Scan for the cell matching the given text and deliver its (X, Y) coordinate at center. 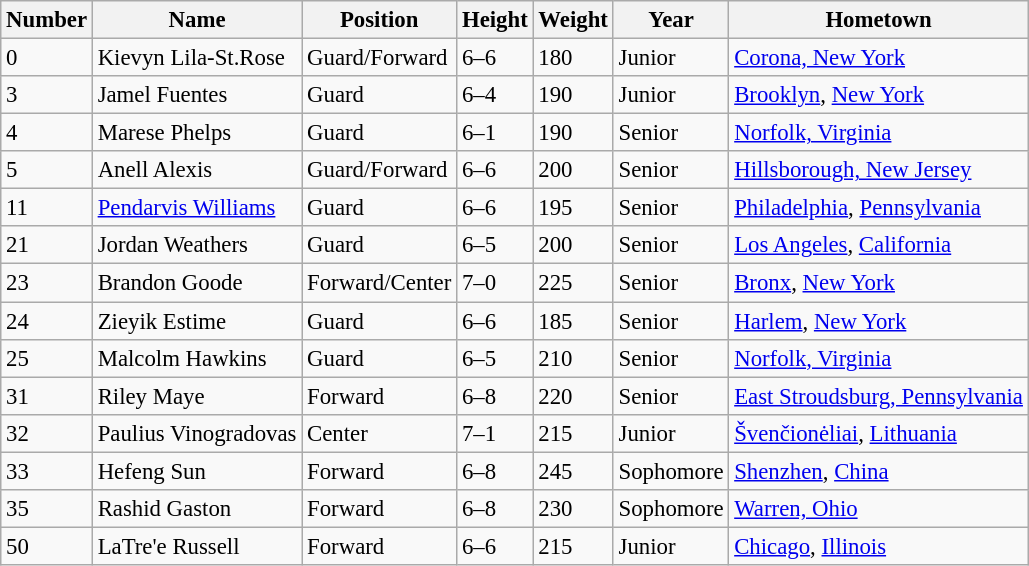
Rashid Gaston (196, 509)
23 (47, 283)
180 (573, 58)
35 (47, 509)
Hometown (878, 20)
Height (495, 20)
Warren, Ohio (878, 509)
Chicago, Illinois (878, 546)
230 (573, 509)
24 (47, 321)
4 (47, 133)
Zieyik Estime (196, 321)
Malcolm Hawkins (196, 358)
Brandon Goode (196, 283)
Riley Maye (196, 396)
Shenzhen, China (878, 471)
33 (47, 471)
0 (47, 58)
Name (196, 20)
Position (380, 20)
11 (47, 208)
225 (573, 283)
Number (47, 20)
Jamel Fuentes (196, 95)
Marese Phelps (196, 133)
245 (573, 471)
Harlem, New York (878, 321)
Paulius Vinogradovas (196, 433)
50 (47, 546)
31 (47, 396)
Kievyn Lila-St.Rose (196, 58)
Brooklyn, New York (878, 95)
195 (573, 208)
25 (47, 358)
Anell Alexis (196, 170)
5 (47, 170)
Philadelphia, Pennsylvania (878, 208)
7–0 (495, 283)
32 (47, 433)
Year (671, 20)
Weight (573, 20)
6–4 (495, 95)
Corona, New York (878, 58)
3 (47, 95)
Hillsborough, New Jersey (878, 170)
21 (47, 245)
Center (380, 433)
Pendarvis Williams (196, 208)
Jordan Weathers (196, 245)
East Stroudsburg, Pennsylvania (878, 396)
7–1 (495, 433)
6–1 (495, 133)
Hefeng Sun (196, 471)
210 (573, 358)
Los Angeles, California (878, 245)
Forward/Center (380, 283)
185 (573, 321)
LaTre'e Russell (196, 546)
220 (573, 396)
Švenčionėliai, Lithuania (878, 433)
Bronx, New York (878, 283)
